From the cell containing the given text, extract its center point as [x, y] coordinate. 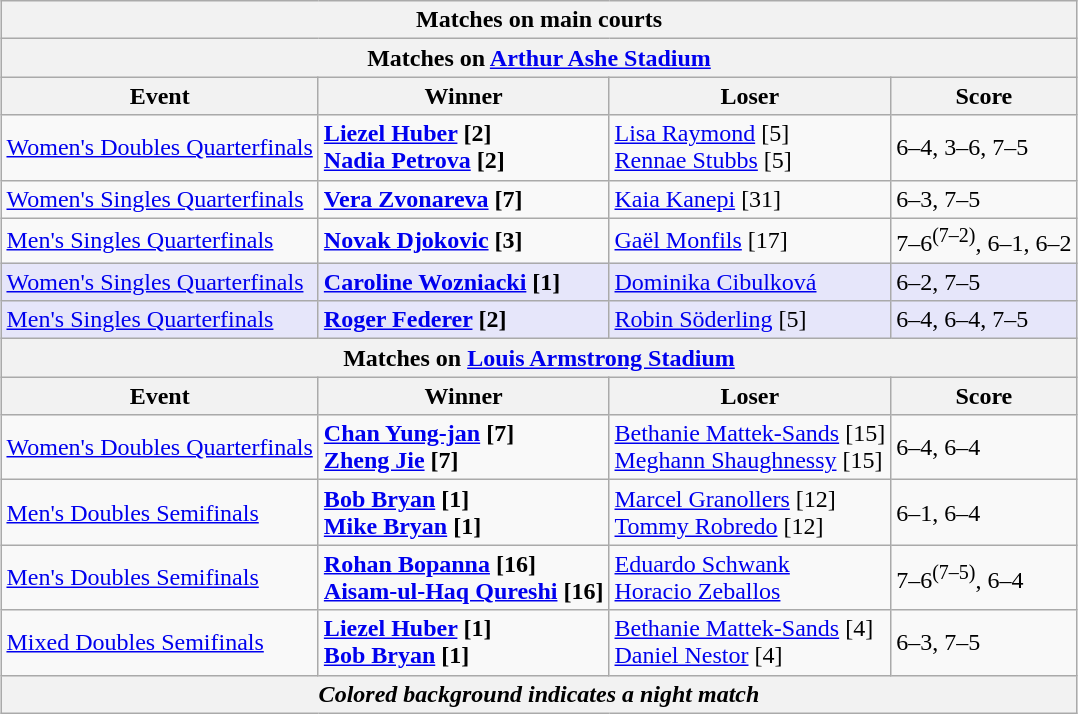
Matches on Arthur Ashe Stadium [539, 58]
6–4, 3–6, 7–5 [984, 148]
Bethanie Mattek-Sands [15] Meghann Shaughnessy [15] [750, 448]
Liezel Huber [1] Bob Bryan [1] [464, 642]
Vera Zvonareva [7] [464, 199]
Chan Yung-jan [7] Zheng Jie [7] [464, 448]
Bethanie Mattek-Sands [4] Daniel Nestor [4] [750, 642]
Dominika Cibulková [750, 282]
7–6(7–5), 6–4 [984, 578]
Robin Söderling [5] [750, 320]
Matches on Louis Armstrong Stadium [539, 358]
Eduardo Schwank Horacio Zeballos [750, 578]
Bob Bryan [1] Mike Bryan [1] [464, 512]
Mixed Doubles Semifinals [160, 642]
Roger Federer [2] [464, 320]
Kaia Kanepi [31] [750, 199]
Gaël Monfils [17] [750, 240]
Rohan Bopanna [16] Aisam-ul-Haq Qureshi [16] [464, 578]
Matches on main courts [539, 20]
Novak Djokovic [3] [464, 240]
Caroline Wozniacki [1] [464, 282]
6–4, 6–4 [984, 448]
Liezel Huber [2] Nadia Petrova [2] [464, 148]
6–4, 6–4, 7–5 [984, 320]
6–1, 6–4 [984, 512]
Colored background indicates a night match [539, 694]
6–2, 7–5 [984, 282]
Lisa Raymond [5] Rennae Stubbs [5] [750, 148]
7–6(7–2), 6–1, 6–2 [984, 240]
Marcel Granollers [12] Tommy Robredo [12] [750, 512]
